Scan for the cell matching the given text and deliver its [x, y] coordinate at center. 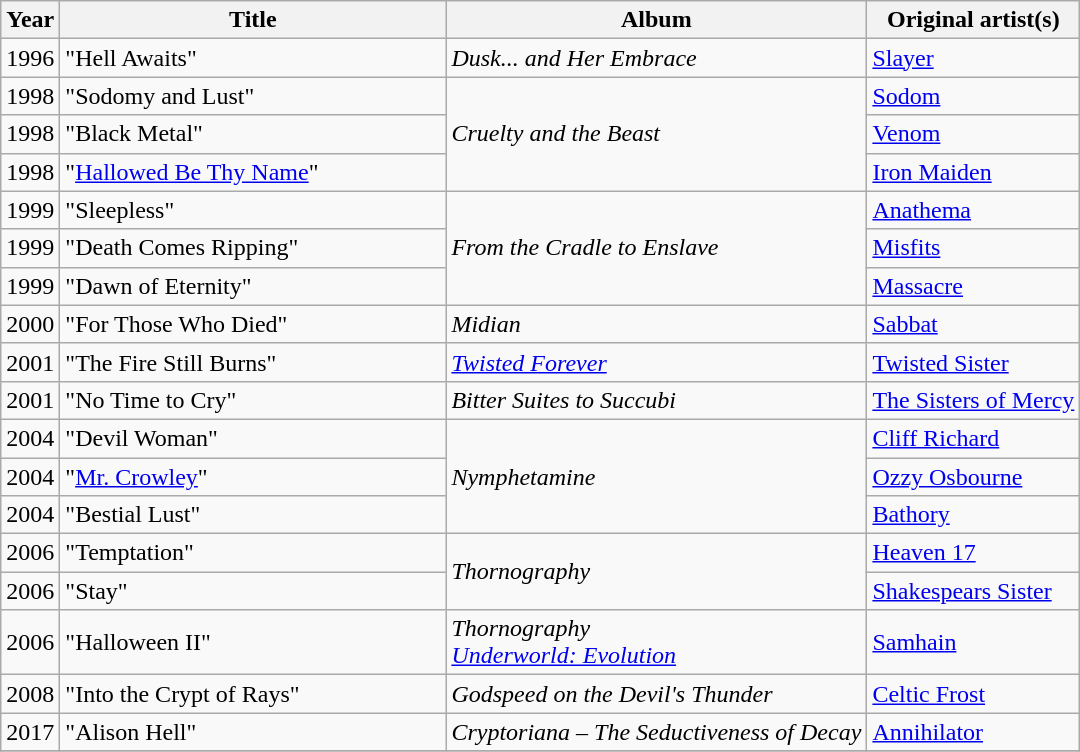
Bathory [974, 515]
Anathema [974, 210]
Original artist(s) [974, 20]
Godspeed on the Devil's Thunder [656, 694]
"Death Comes Ripping" [253, 248]
Celtic Frost [974, 694]
Cryptoriana – The Seductiveness of Decay [656, 732]
Annihilator [974, 732]
Misfits [974, 248]
"Alison Hell" [253, 732]
Thornography [656, 572]
"Hell Awaits" [253, 58]
"Sleepless" [253, 210]
ThornographyUnderworld: Evolution [656, 642]
2000 [30, 324]
Year [30, 20]
"Into the Crypt of Rays" [253, 694]
Iron Maiden [974, 172]
Twisted Forever [656, 362]
Bitter Suites to Succubi [656, 400]
Title [253, 20]
"Bestial Lust" [253, 515]
Cliff Richard [974, 438]
Venom [974, 134]
Cruelty and the Beast [656, 134]
Sabbat [974, 324]
Heaven 17 [974, 553]
Shakespears Sister [974, 591]
"Halloween II" [253, 642]
Album [656, 20]
2008 [30, 694]
2017 [30, 732]
"Dawn of Eternity" [253, 286]
"Devil Woman" [253, 438]
The Sisters of Mercy [974, 400]
Nymphetamine [656, 476]
Ozzy Osbourne [974, 477]
Sodom [974, 96]
From the Cradle to Enslave [656, 248]
"Sodomy and Lust" [253, 96]
Samhain [974, 642]
"No Time to Cry" [253, 400]
"The Fire Still Burns" [253, 362]
1996 [30, 58]
Midian [656, 324]
Massacre [974, 286]
"Black Metal" [253, 134]
Dusk... and Her Embrace [656, 58]
Twisted Sister [974, 362]
"Mr. Crowley" [253, 477]
Slayer [974, 58]
"Stay" [253, 591]
"Hallowed Be Thy Name" [253, 172]
"Temptation" [253, 553]
"For Those Who Died" [253, 324]
